Search for the cell housing the specified text and yield its (X, Y) center coordinate. 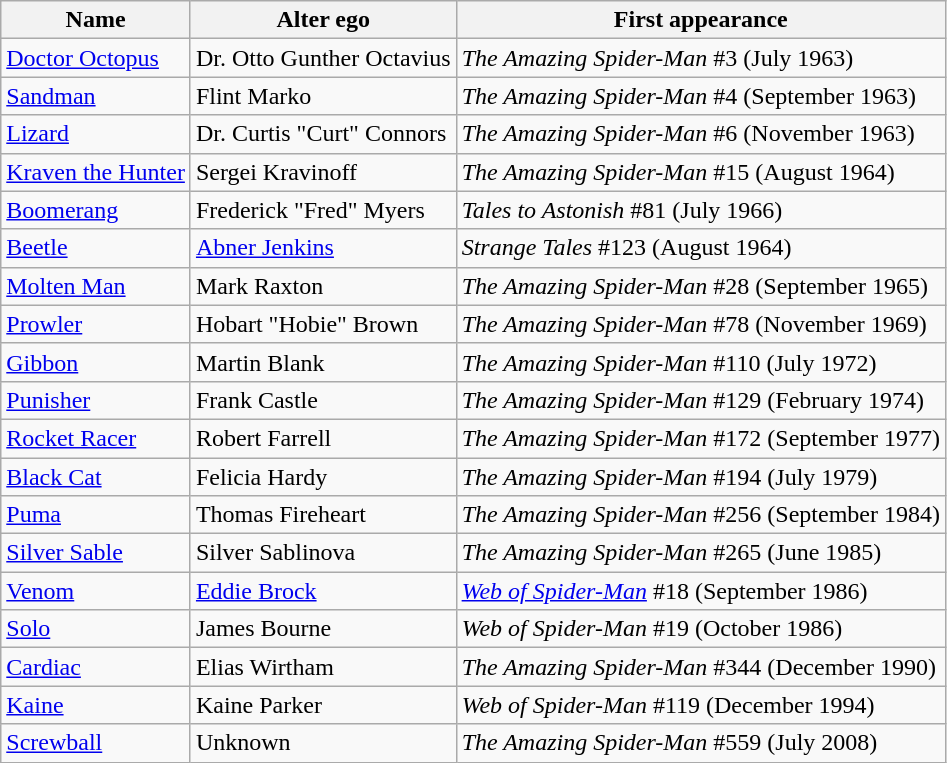
First appearance (700, 20)
Hobart "Hobie" Brown (323, 324)
Kaine (96, 705)
The Amazing Spider-Man #559 (July 2008) (700, 743)
Dr. Curtis "Curt" Connors (323, 134)
Kraven the Hunter (96, 172)
The Amazing Spider-Man #110 (July 1972) (700, 362)
Sandman (96, 96)
Unknown (323, 743)
Solo (96, 629)
Silver Sablinova (323, 553)
Web of Spider-Man #18 (September 1986) (700, 591)
The Amazing Spider-Man #15 (August 1964) (700, 172)
Venom (96, 591)
Gibbon (96, 362)
Strange Tales #123 (August 1964) (700, 248)
Dr. Otto Gunther Octavius (323, 58)
The Amazing Spider-Man #265 (June 1985) (700, 553)
Web of Spider-Man #19 (October 1986) (700, 629)
Screwball (96, 743)
Eddie Brock (323, 591)
Prowler (96, 324)
Name (96, 20)
The Amazing Spider-Man #78 (November 1969) (700, 324)
The Amazing Spider-Man #129 (February 1974) (700, 400)
Puma (96, 515)
Doctor Octopus (96, 58)
Lizard (96, 134)
Martin Blank (323, 362)
Elias Wirtham (323, 667)
Frank Castle (323, 400)
The Amazing Spider-Man #172 (September 1977) (700, 438)
Flint Marko (323, 96)
The Amazing Spider-Man #3 (July 1963) (700, 58)
Robert Farrell (323, 438)
The Amazing Spider-Man #28 (September 1965) (700, 286)
The Amazing Spider-Man #194 (July 1979) (700, 477)
Beetle (96, 248)
Abner Jenkins (323, 248)
Mark Raxton (323, 286)
The Amazing Spider-Man #4 (September 1963) (700, 96)
The Amazing Spider-Man #256 (September 1984) (700, 515)
The Amazing Spider-Man #344 (December 1990) (700, 667)
Molten Man (96, 286)
Rocket Racer (96, 438)
Boomerang (96, 210)
Tales to Astonish #81 (July 1966) (700, 210)
The Amazing Spider-Man #6 (November 1963) (700, 134)
Felicia Hardy (323, 477)
Punisher (96, 400)
Frederick "Fred" Myers (323, 210)
Kaine Parker (323, 705)
Cardiac (96, 667)
James Bourne (323, 629)
Silver Sable (96, 553)
Web of Spider-Man #119 (December 1994) (700, 705)
Black Cat (96, 477)
Alter ego (323, 20)
Thomas Fireheart (323, 515)
Sergei Kravinoff (323, 172)
